Extract the [X, Y] coordinate from the center of the cell holding the provided text.  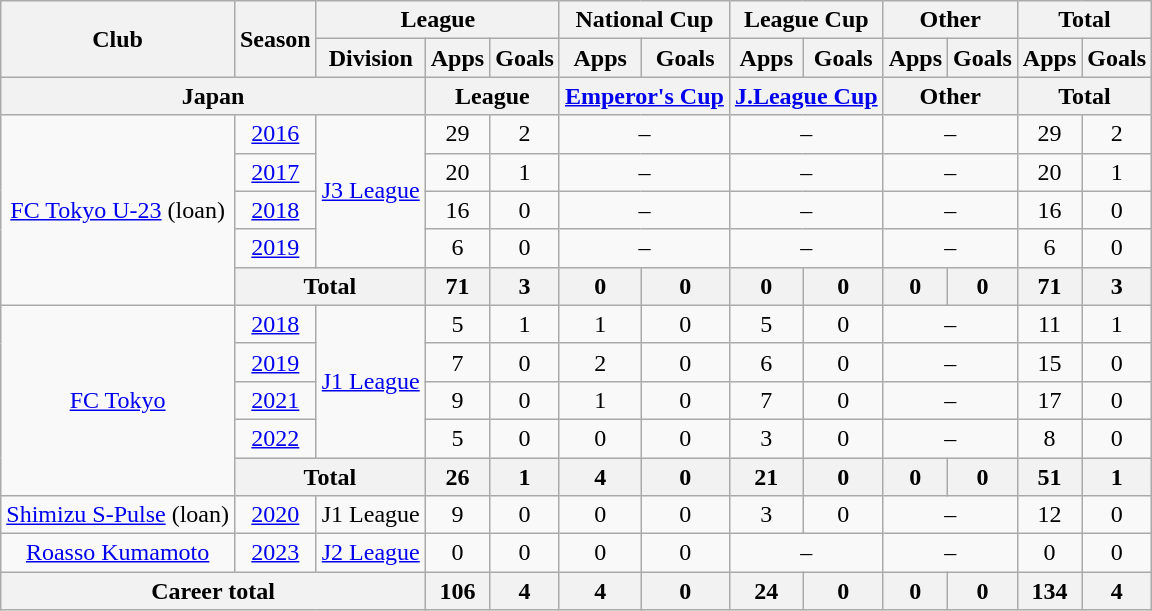
2017 [275, 172]
2023 [275, 553]
21 [766, 477]
2022 [275, 438]
FC Tokyo U-23 (loan) [118, 210]
51 [1049, 477]
2020 [275, 515]
106 [457, 591]
2016 [275, 134]
2021 [275, 400]
J2 League [370, 553]
Shimizu S-Pulse (loan) [118, 515]
Season [275, 39]
J.League Cup [806, 96]
11 [1049, 324]
Career total [213, 591]
12 [1049, 515]
J3 League [370, 191]
134 [1049, 591]
24 [766, 591]
FC Tokyo [118, 400]
Emperor's Cup [644, 96]
National Cup [644, 20]
Japan [213, 96]
26 [457, 477]
15 [1049, 362]
Club [118, 39]
Roasso Kumamoto [118, 553]
League Cup [806, 20]
8 [1049, 438]
17 [1049, 400]
Division [370, 58]
